For the text-containing cell, return its midpoint in (x, y) coordinate format. 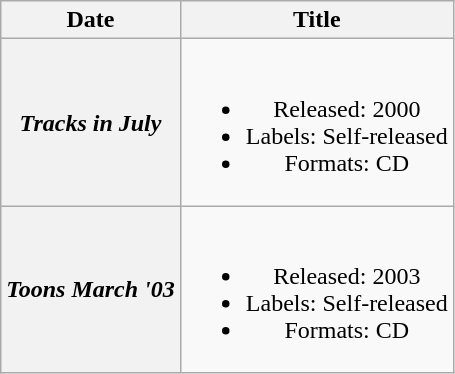
Tracks in July (91, 122)
Released: 2000Labels: Self-releasedFormats: CD (316, 122)
Title (316, 20)
Released: 2003Labels: Self-releasedFormats: CD (316, 290)
Toons March '03 (91, 290)
Date (91, 20)
